Search for the cell housing the specified text and yield its [x, y] center coordinate. 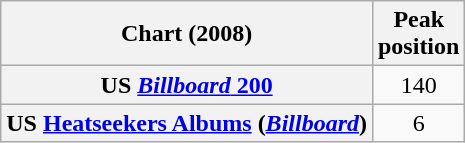
Peak position [418, 34]
Chart (2008) [187, 34]
US Heatseekers Albums (Billboard) [187, 123]
US Billboard 200 [187, 85]
6 [418, 123]
140 [418, 85]
